Pinpoint the cell where the given text exists, returning its [x, y] midpoint coordinate. 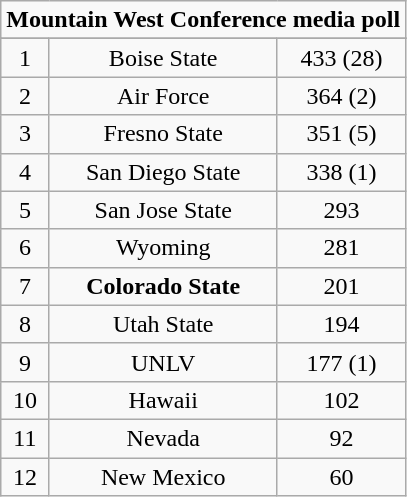
6 [25, 248]
102 [341, 400]
Boise State [163, 58]
364 (2) [341, 96]
12 [25, 477]
201 [341, 286]
4 [25, 172]
5 [25, 210]
Wyoming [163, 248]
194 [341, 324]
281 [341, 248]
1 [25, 58]
San Diego State [163, 172]
8 [25, 324]
UNLV [163, 362]
92 [341, 438]
Air Force [163, 96]
Hawaii [163, 400]
7 [25, 286]
11 [25, 438]
293 [341, 210]
177 (1) [341, 362]
338 (1) [341, 172]
2 [25, 96]
10 [25, 400]
Utah State [163, 324]
Mountain West Conference media poll [204, 20]
60 [341, 477]
3 [25, 134]
351 (5) [341, 134]
Fresno State [163, 134]
433 (28) [341, 58]
Nevada [163, 438]
San Jose State [163, 210]
9 [25, 362]
Colorado State [163, 286]
New Mexico [163, 477]
